From the cell containing the given text, extract its center point as (X, Y) coordinate. 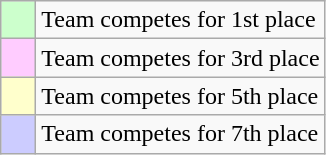
Team competes for 1st place (180, 20)
Team competes for 3rd place (180, 58)
Team competes for 7th place (180, 134)
Team competes for 5th place (180, 96)
